Determine the [x, y] coordinate at the center of the cell enclosing the given text.  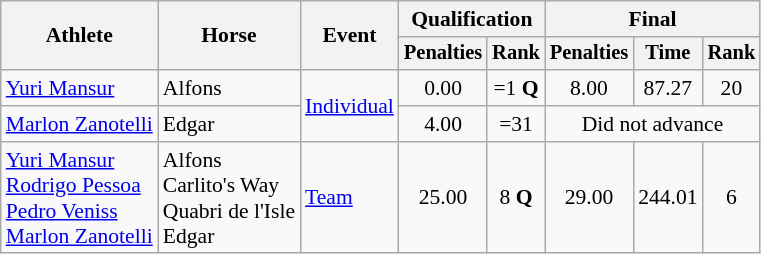
87.27 [668, 88]
Individual [350, 106]
Yuri Mansur [80, 88]
=31 [516, 124]
29.00 [589, 198]
25.00 [443, 198]
Qualification [472, 19]
Marlon Zanotelli [80, 124]
6 [732, 198]
Edgar [229, 124]
Team [350, 198]
20 [732, 88]
AlfonsCarlito's WayQuabri de l'IsleEdgar [229, 198]
8.00 [589, 88]
Final [652, 19]
Alfons [229, 88]
Time [668, 54]
Did not advance [652, 124]
Athlete [80, 36]
Horse [229, 36]
244.01 [668, 198]
Yuri MansurRodrigo PessoaPedro VenissMarlon Zanotelli [80, 198]
Event [350, 36]
8 Q [516, 198]
4.00 [443, 124]
0.00 [443, 88]
=1 Q [516, 88]
